Return [X, Y] of the center of cell containing provided text 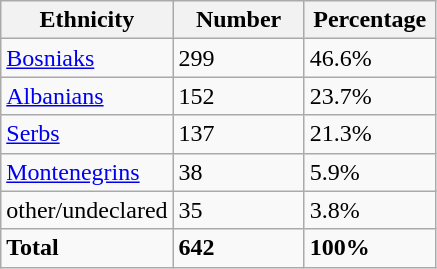
5.9% [370, 172]
642 [238, 248]
Bosniaks [87, 58]
other/undeclared [87, 210]
23.7% [370, 96]
Montenegrins [87, 172]
35 [238, 210]
21.3% [370, 134]
299 [238, 58]
46.6% [370, 58]
137 [238, 134]
3.8% [370, 210]
100% [370, 248]
Percentage [370, 20]
Albanians [87, 96]
Total [87, 248]
Number [238, 20]
38 [238, 172]
152 [238, 96]
Ethnicity [87, 20]
Serbs [87, 134]
